Search for the cell housing the specified text and yield its [x, y] center coordinate. 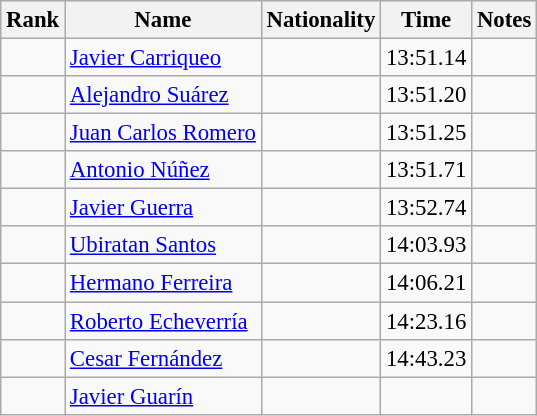
13:51.14 [426, 58]
14:06.21 [426, 283]
Juan Carlos Romero [164, 133]
14:03.93 [426, 245]
Rank [33, 20]
13:51.25 [426, 133]
Ubiratan Santos [164, 245]
14:23.16 [426, 321]
Javier Guarín [164, 396]
Nationality [320, 20]
Notes [504, 20]
Name [164, 20]
13:51.71 [426, 170]
Javier Guerra [164, 208]
13:51.20 [426, 95]
Alejandro Suárez [164, 95]
14:43.23 [426, 358]
Javier Carriqueo [164, 58]
Roberto Echeverría [164, 321]
Antonio Núñez [164, 170]
Cesar Fernández [164, 358]
Hermano Ferreira [164, 283]
Time [426, 20]
13:52.74 [426, 208]
